Scan for the cell matching the given text and deliver its (x, y) coordinate at center. 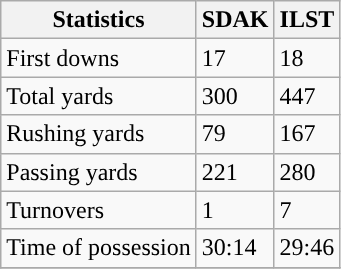
1 (235, 210)
Statistics (99, 20)
Total yards (99, 96)
29:46 (307, 248)
221 (235, 172)
18 (307, 58)
SDAK (235, 20)
Passing yards (99, 172)
First downs (99, 58)
300 (235, 96)
17 (235, 58)
79 (235, 134)
Rushing yards (99, 134)
447 (307, 96)
30:14 (235, 248)
280 (307, 172)
Turnovers (99, 210)
ILST (307, 20)
Time of possession (99, 248)
7 (307, 210)
167 (307, 134)
